Identify which cell holds the provided text, then report its [X, Y] central coordinate. 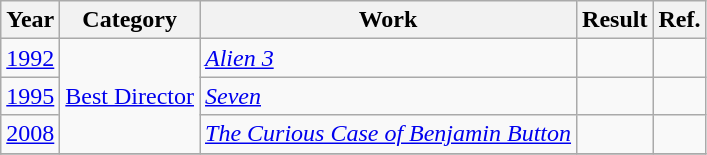
Year [30, 20]
Work [388, 20]
Best Director [130, 96]
1992 [30, 58]
Alien 3 [388, 58]
Seven [388, 96]
1995 [30, 96]
2008 [30, 134]
Ref. [680, 20]
The Curious Case of Benjamin Button [388, 134]
Category [130, 20]
Result [615, 20]
